Return (X, Y) of the center of cell containing provided text 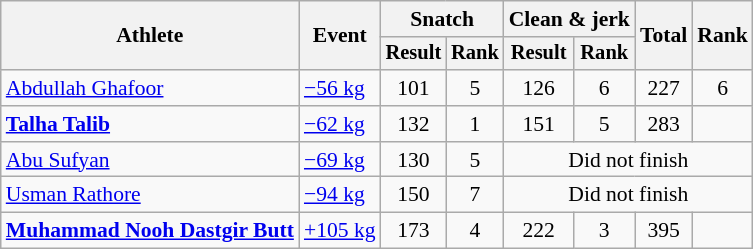
150 (414, 195)
4 (475, 231)
126 (539, 88)
−94 kg (340, 195)
130 (414, 160)
Talha Talib (150, 124)
Abdullah Ghafoor (150, 88)
101 (414, 88)
151 (539, 124)
222 (539, 231)
Athlete (150, 36)
Event (340, 36)
1 (475, 124)
+105 kg (340, 231)
−62 kg (340, 124)
132 (414, 124)
Abu Sufyan (150, 160)
Clean & jerk (570, 19)
Usman Rathore (150, 195)
Muhammad Nooh Dastgir Butt (150, 231)
227 (664, 88)
283 (664, 124)
395 (664, 231)
3 (604, 231)
Total (664, 36)
−56 kg (340, 88)
7 (475, 195)
−69 kg (340, 160)
173 (414, 231)
Snatch (442, 19)
